Determine the [X, Y] coordinate at the center of the cell enclosing the given text.  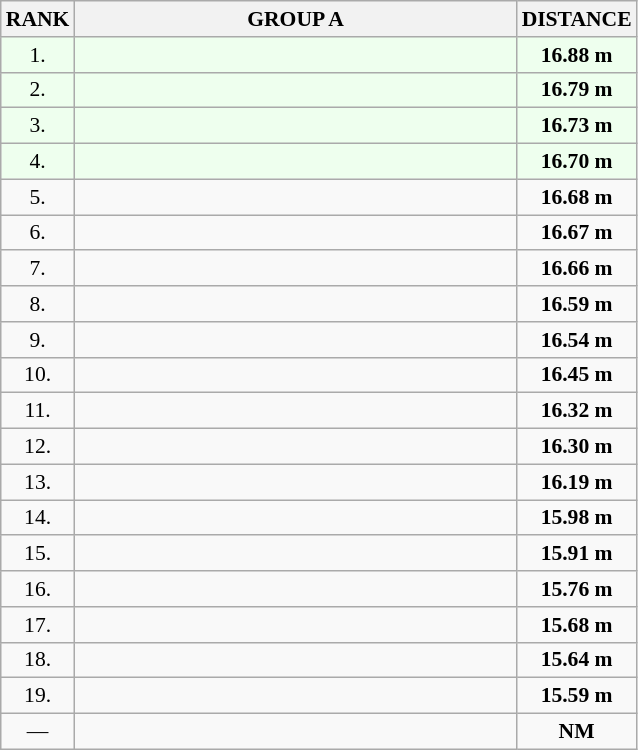
15.68 m [577, 625]
16.30 m [577, 447]
2. [38, 90]
16.68 m [577, 197]
12. [38, 447]
14. [38, 518]
16.54 m [577, 340]
16.59 m [577, 304]
4. [38, 162]
5. [38, 197]
DISTANCE [577, 19]
RANK [38, 19]
16.45 m [577, 375]
15.64 m [577, 660]
GROUP A [295, 19]
3. [38, 126]
7. [38, 269]
17. [38, 625]
16.70 m [577, 162]
16.67 m [577, 233]
15.91 m [577, 554]
8. [38, 304]
16.19 m [577, 482]
16.88 m [577, 55]
9. [38, 340]
1. [38, 55]
15.98 m [577, 518]
18. [38, 660]
15. [38, 554]
11. [38, 411]
15.76 m [577, 589]
13. [38, 482]
16.32 m [577, 411]
19. [38, 696]
15.59 m [577, 696]
6. [38, 233]
16.73 m [577, 126]
— [38, 732]
NM [577, 732]
16.79 m [577, 90]
16.66 m [577, 269]
16. [38, 589]
10. [38, 375]
